Detect which cell encompasses the target text, then output its (X, Y) center coordinate. 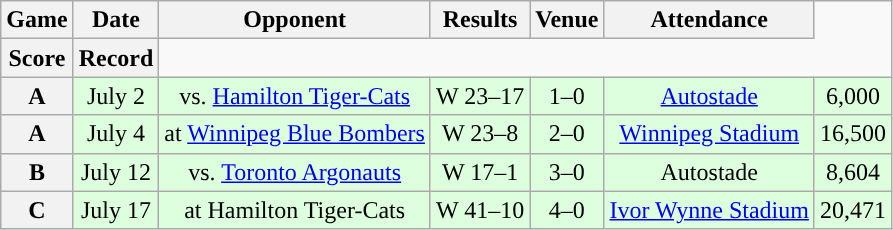
at Winnipeg Blue Bombers (295, 134)
W 17–1 (480, 172)
July 17 (116, 210)
Record (116, 58)
2–0 (567, 134)
Opponent (295, 20)
W 23–17 (480, 96)
July 12 (116, 172)
July 4 (116, 134)
16,500 (852, 134)
W 41–10 (480, 210)
6,000 (852, 96)
W 23–8 (480, 134)
B (37, 172)
vs. Toronto Argonauts (295, 172)
1–0 (567, 96)
4–0 (567, 210)
C (37, 210)
Date (116, 20)
3–0 (567, 172)
Venue (567, 20)
Ivor Wynne Stadium (709, 210)
20,471 (852, 210)
vs. Hamilton Tiger-Cats (295, 96)
Results (480, 20)
8,604 (852, 172)
at Hamilton Tiger-Cats (295, 210)
July 2 (116, 96)
Winnipeg Stadium (709, 134)
Game (37, 20)
Attendance (709, 20)
Score (37, 58)
